Pinpoint the cell where the given text exists, returning its (x, y) midpoint coordinate. 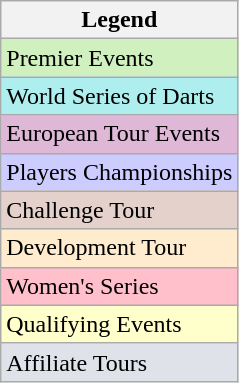
World Series of Darts (120, 96)
Legend (120, 20)
Affiliate Tours (120, 362)
Qualifying Events (120, 324)
Challenge Tour (120, 210)
European Tour Events (120, 134)
Premier Events (120, 58)
Players Championships (120, 172)
Women's Series (120, 286)
Development Tour (120, 248)
